Detect which cell encompasses the target text, then output its [X, Y] center coordinate. 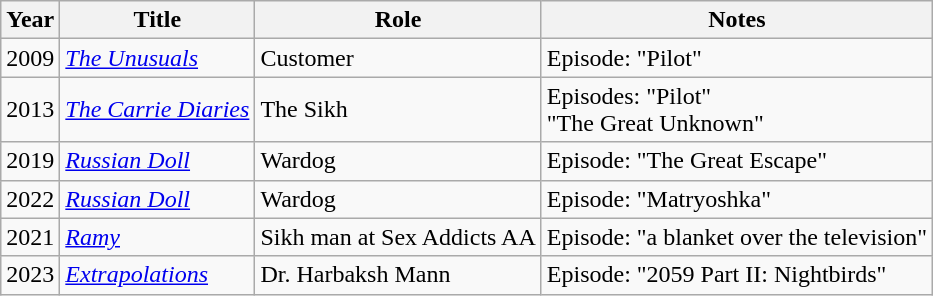
The Carrie Diaries [158, 110]
Episode: "Pilot" [736, 58]
Notes [736, 20]
Sikh man at Sex Addicts AA [398, 237]
Year [30, 20]
2023 [30, 275]
2021 [30, 237]
Customer [398, 58]
2019 [30, 161]
The Unusuals [158, 58]
2022 [30, 199]
Episode: "Matryoshka" [736, 199]
Role [398, 20]
The Sikh [398, 110]
Episode: "The Great Escape" [736, 161]
2013 [30, 110]
Episode: "2059 Part II: Nightbirds" [736, 275]
2009 [30, 58]
Extrapolations [158, 275]
Dr. Harbaksh Mann [398, 275]
Episodes: "Pilot""The Great Unknown" [736, 110]
Title [158, 20]
Episode: "a blanket over the television" [736, 237]
Ramy [158, 237]
